Return the (x, y) coordinate for the center point of the cell that contains the specified text.  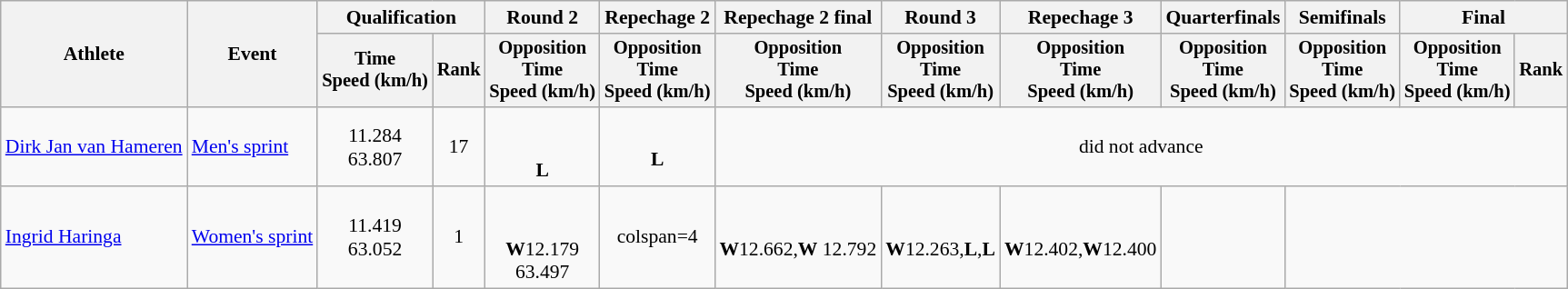
Round 2 (542, 17)
Repechage 2 final (798, 17)
Qualification (401, 17)
11.28463.807 (375, 147)
colspan=4 (658, 237)
TimeSpeed (km/h) (375, 71)
Ingrid Haringa (95, 237)
W12.263,L,L (940, 237)
Athlete (95, 55)
Women's sprint (253, 237)
11.41963.052 (375, 237)
Final (1483, 17)
1 (459, 237)
Dirk Jan van Hameren (95, 147)
W12.17963.497 (542, 237)
Repechage 3 (1080, 17)
Round 3 (940, 17)
Event (253, 55)
Semifinals (1342, 17)
Men's sprint (253, 147)
W12.662,W 12.792 (798, 237)
Quarterfinals (1223, 17)
did not advance (1141, 147)
Repechage 2 (658, 17)
17 (459, 147)
W12.402,W12.400 (1080, 237)
